Pinpoint the cell where the given text exists, returning its [x, y] midpoint coordinate. 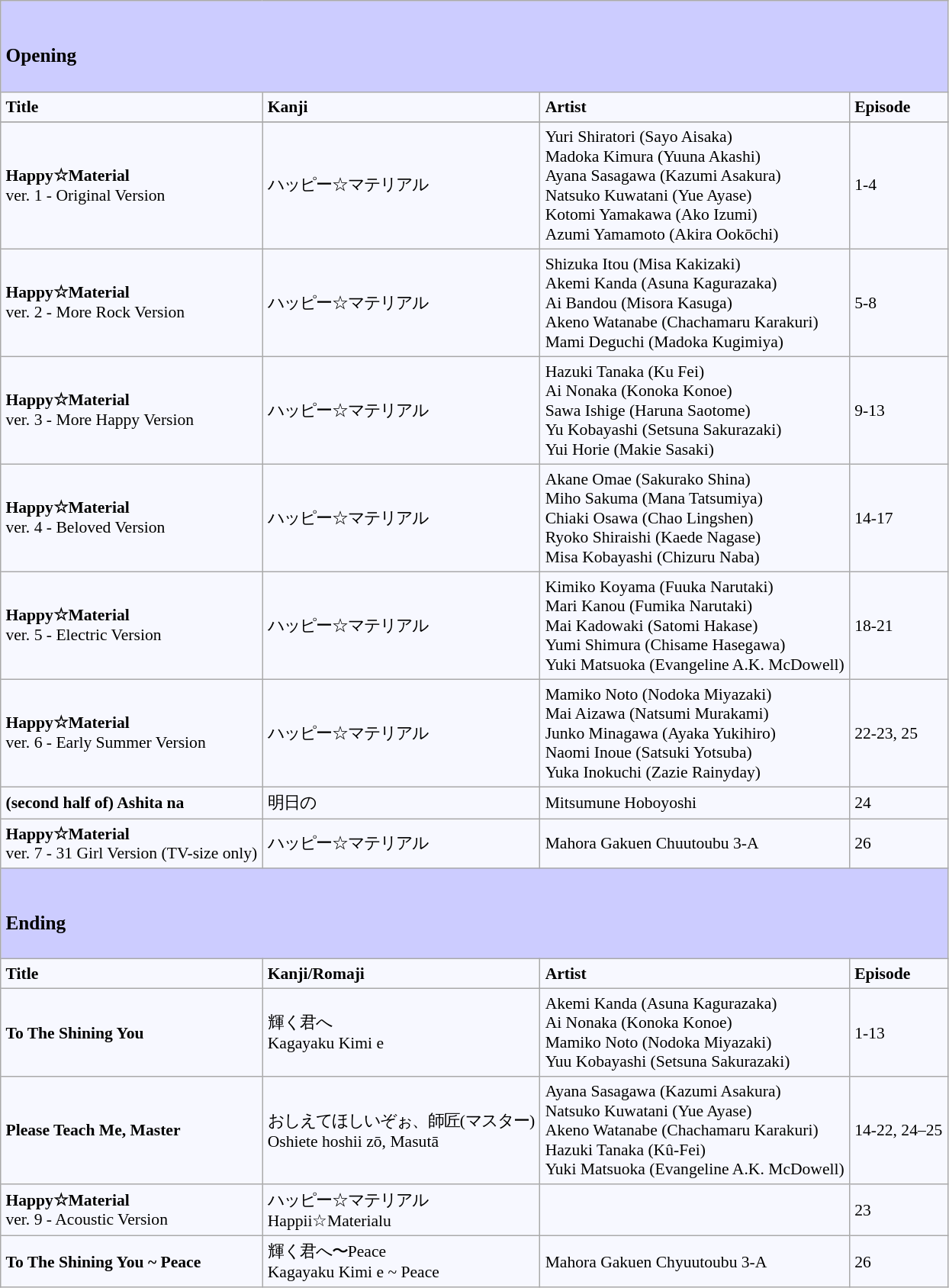
Ending [474, 914]
明日の [401, 803]
Kanji/Romaji [401, 974]
Opening [474, 47]
5-8 [899, 302]
Happy☆Materialver. 4 - Beloved Version [131, 517]
Happy☆Materialver. 1 - Original Version [131, 185]
1-4 [899, 185]
9-13 [899, 411]
Akemi Kanda (Asuna Kagurazaka) Ai Nonaka (Konoka Konoe) Mamiko Noto (Nodoka Miyazaki) Yuu Kobayashi (Setsuna Sakurazaki) [695, 1033]
Happy☆Materialver. 7 - 31 Girl Version (TV-size only) [131, 843]
1-13 [899, 1033]
おしえてほしいぞぉ、師匠(マスター)Oshiete hoshii zō, Masutā [401, 1131]
22-23, 25 [899, 733]
Kanji [401, 107]
Happy☆Materialver. 2 - More Rock Version [131, 302]
To The Shining You [131, 1033]
ハッピー☆マテリアルHappii☆Materialu [401, 1211]
14-17 [899, 517]
14-22, 24–25 [899, 1131]
Happy☆Materialver. 6 - Early Summer Version [131, 733]
Hazuki Tanaka (Ku Fei) Ai Nonaka (Konoka Konoe) Sawa Ishige (Haruna Saotome) Yu Kobayashi (Setsuna Sakurazaki) Yui Horie (Makie Sasaki) [695, 411]
18-21 [899, 626]
Mitsumune Hoboyoshi [695, 803]
輝く君へKagayaku Kimi e [401, 1033]
Mahora Gakuen Chyuutoubu 3-A [695, 1262]
Happy☆Materialver. 3 - More Happy Version [131, 411]
Please Teach Me, Master [131, 1131]
Mahora Gakuen Chuutoubu 3-A [695, 843]
To The Shining You ~ Peace [131, 1262]
(second half of) Ashita na [131, 803]
24 [899, 803]
輝く君へ〜PeaceKagayaku Kimi e ~ Peace [401, 1262]
Happy☆Materialver. 5 - Electric Version [131, 626]
Akane Omae (Sakurako Shina) Miho Sakuma (Mana Tatsumiya) Chiaki Osawa (Chao Lingshen) Ryoko Shiraishi (Kaede Nagase) Misa Kobayashi (Chizuru Naba) [695, 517]
23 [899, 1211]
Happy☆Materialver. 9 - Acoustic Version [131, 1211]
